Detect which cell encompasses the target text, then output its (x, y) center coordinate. 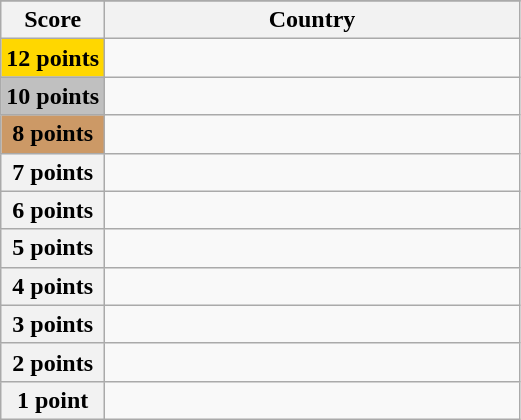
6 points (53, 210)
10 points (53, 96)
2 points (53, 362)
5 points (53, 248)
Score (53, 20)
1 point (53, 400)
4 points (53, 286)
3 points (53, 324)
12 points (53, 58)
8 points (53, 134)
7 points (53, 172)
Country (312, 20)
